For the text-containing cell, return its midpoint in (x, y) coordinate format. 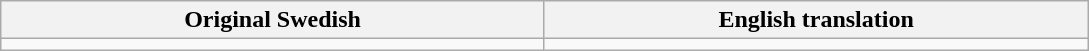
Original Swedish (273, 20)
English translation (816, 20)
